Identify which cell holds the provided text, then report its [x, y] central coordinate. 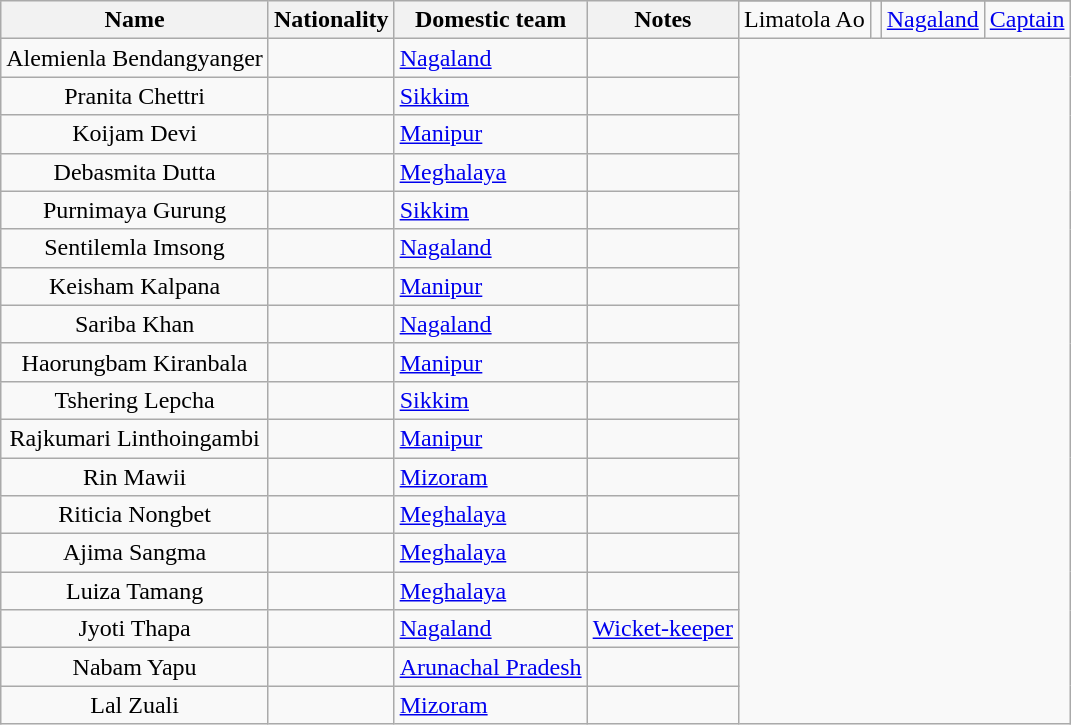
Luiza Tamang [135, 591]
Nabam Yapu [135, 667]
Nationality [331, 20]
Riticia Nongbet [135, 515]
Limatola Ao [804, 20]
Koijam Devi [135, 134]
Domestic team [490, 20]
Ajima Sangma [135, 553]
Wicket-keeper [662, 629]
Haorungbam Kiranbala [135, 362]
Captain [1027, 20]
Keisham Kalpana [135, 286]
Alemienla Bendangyanger [135, 58]
Notes [662, 20]
Sentilemla Imsong [135, 248]
Arunachal Pradesh [490, 667]
Sariba Khan [135, 324]
Lal Zuali [135, 705]
Jyoti Thapa [135, 629]
Rajkumari Linthoingambi [135, 438]
Tshering Lepcha [135, 400]
Debasmita Dutta [135, 172]
Rin Mawii [135, 477]
Pranita Chettri [135, 96]
Purnimaya Gurung [135, 210]
Name [135, 20]
